Return the [X, Y] coordinate for the center point of the cell that contains the specified text.  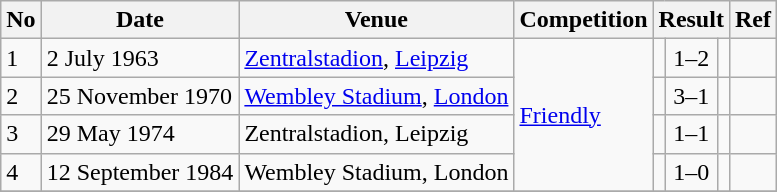
No [21, 20]
1–1 [691, 134]
4 [21, 172]
29 May 1974 [140, 134]
1 [21, 58]
Venue [376, 20]
25 November 1970 [140, 96]
1–2 [691, 58]
3–1 [691, 96]
1–0 [691, 172]
3 [21, 134]
2 [21, 96]
Ref [752, 20]
2 July 1963 [140, 58]
Friendly [584, 115]
Date [140, 20]
12 September 1984 [140, 172]
Result [691, 20]
Competition [584, 20]
